Scan for the cell matching the given text and deliver its [x, y] coordinate at center. 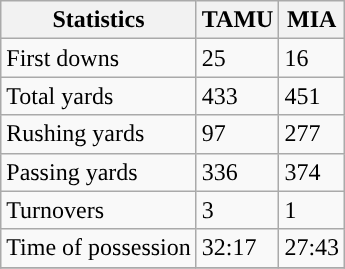
Rushing yards [99, 134]
First downs [99, 58]
25 [238, 58]
Statistics [99, 20]
Turnovers [99, 210]
Passing yards [99, 172]
Time of possession [99, 248]
TAMU [238, 20]
27:43 [312, 248]
32:17 [238, 248]
336 [238, 172]
277 [312, 134]
MIA [312, 20]
451 [312, 96]
97 [238, 134]
16 [312, 58]
Total yards [99, 96]
374 [312, 172]
433 [238, 96]
3 [238, 210]
1 [312, 210]
